Return [X, Y] of the center of cell containing provided text 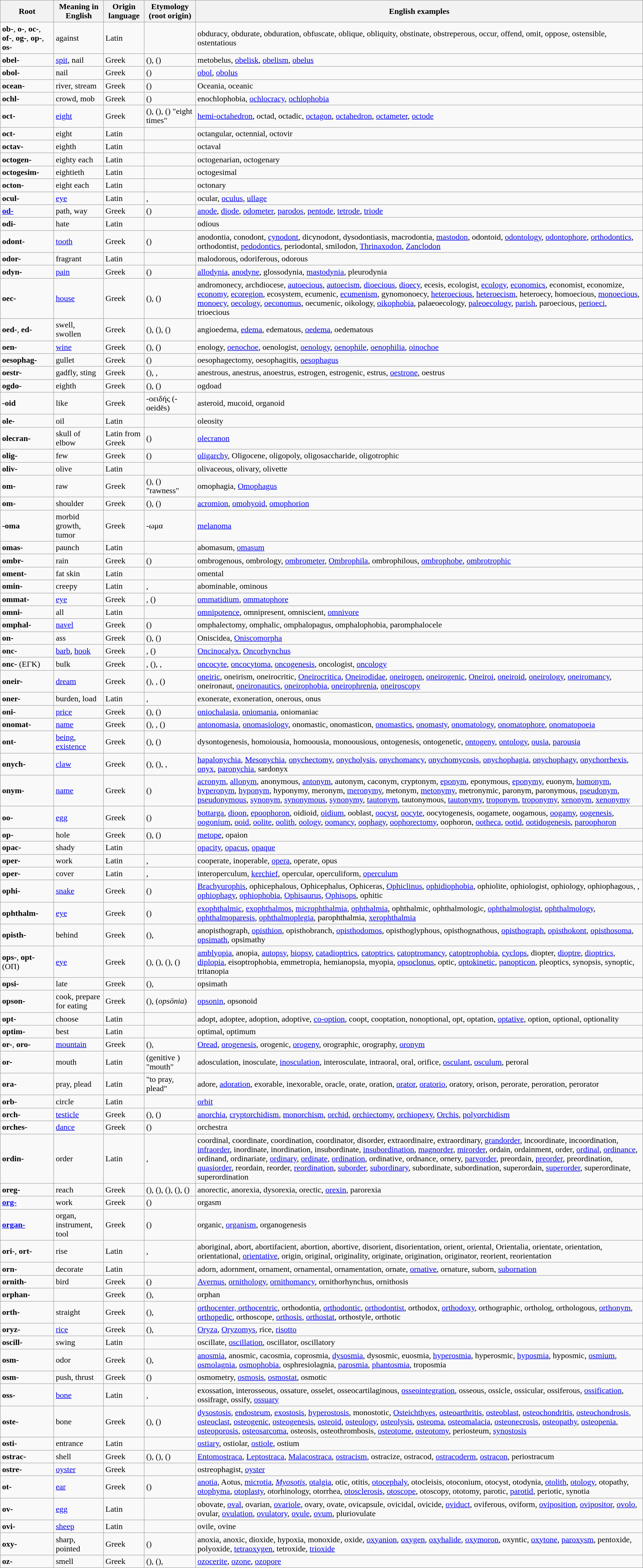
Oryza, Oryzomys, rice, risotto [419, 1330]
opisth- [27, 935]
octogesimal [419, 172]
obol, obolus [419, 73]
orches- [27, 1127]
English examples [419, 12]
ombr- [27, 561]
odont- [27, 241]
oste- [27, 1422]
river, stream [79, 86]
oxy- [27, 1544]
eight each [79, 185]
Avernus, ornithology, ornithomancy, ornithorhynchus, ornithosis [419, 1282]
nail [79, 73]
oscillate, oscillation, oscillator, oscillatory [419, 1343]
fat skin [79, 574]
ophi- [27, 891]
octogenarian, octogenary [419, 159]
onym- [27, 791]
ovi- [27, 1526]
metobelus, obelisk, obelism, obelus [419, 60]
late [79, 984]
od- [27, 211]
push, thrust [79, 1378]
(), , [170, 373]
angioedema, edema, edematous, oedema, oedematous [419, 329]
ass [79, 638]
Oread, orogenesis, orogenic, orogeny, orographic, orography, oronym [419, 1045]
olecranon [419, 438]
opac- [27, 848]
onc- (ΕΓΚ) [27, 664]
on- [27, 638]
like [79, 403]
orth- [27, 1312]
organ, instrument, tool [79, 1225]
reach [79, 1190]
orphan- [27, 1294]
organic, organism, organogenesis [419, 1225]
-oid [27, 403]
octogen- [27, 159]
organ- [27, 1225]
oreg- [27, 1190]
olecran- [27, 438]
abomasum, omasum [419, 548]
olive [79, 469]
enochlophobia, ochlocracy, ochlophobia [419, 99]
oryz- [27, 1330]
ostiary, ostiolar, ostiole, ostium [419, 1444]
shady [79, 848]
ombrogenous, ombrology, ombrometer, Ombrophila, ombrophilous, ombrophobe, ombrotrophic [419, 561]
hapalonychia, Mesonychia, onychectomy, onycholysis, onychomancy, onychomycosis, onychophagia, onychophagy, onychorrhexis, onyx, paronychia, sardonyx [419, 764]
choose [79, 1019]
circle [79, 1102]
hemi-octahedron, octad, octadic, octagon, octahedron, octameter, octode [419, 116]
odious [419, 224]
malodorous, odoriferous, odorous [419, 259]
obel- [27, 60]
shoulder [79, 504]
oo- [27, 818]
gullet [79, 360]
(genitive ) "mouth" [170, 1062]
oncocyte, oncocytoma, oncogenesis, oncologist, oncology [419, 664]
swell, swollen [79, 329]
orbit [419, 1102]
ori-, ort- [27, 1251]
ogdo- [27, 386]
oesophag- [27, 360]
ora- [27, 1084]
orphan [419, 1294]
snake [79, 891]
bird [79, 1282]
crowd, mob [79, 99]
morbid growth, tumor [79, 526]
omphalectomy, omphalic, omphalopagus, omphalophobia, paromphalocele [419, 625]
ogdoad [419, 386]
behind [79, 935]
optimal, optimum [419, 1032]
rice [79, 1330]
ostre- [27, 1469]
Oniscidea, Oniscomorpha [419, 638]
orgasm [419, 1203]
decorate [79, 1269]
swing [79, 1343]
interoperculum, kerchief, opercular, operculiform, operculum [419, 873]
orb- [27, 1102]
osti- [27, 1444]
oil [79, 421]
ostreophagist, oyster [419, 1469]
ov- [27, 1509]
few [79, 456]
oner- [27, 699]
opsi- [27, 984]
omental [419, 574]
ole- [27, 421]
dance [79, 1127]
cooperate, inoperable, opera, operate, opus [419, 861]
oment- [27, 574]
"to pray, plead" [170, 1084]
order [79, 1159]
allodynia, anodyne, glossodynia, mastodynia, pleurodynia [419, 272]
obol- [27, 73]
price [79, 711]
testicle [79, 1114]
ostrac- [27, 1456]
ear [79, 1487]
(), (), (), (), () [170, 1190]
oed-, ed- [27, 329]
anestrous, anestrus, anoestrus, estrogen, estrogenic, estrus, oestrone, oestrus [419, 373]
eighty each [79, 159]
oyster [79, 1469]
odyn- [27, 272]
pain [79, 272]
ochl- [27, 99]
omin- [27, 586]
oss- [27, 1395]
oniochalasia, oniomania, oniomaniac [419, 711]
adopt, adoptee, adoption, adoptive, co-option, coopt, cooptation, nonoptional, opt, optation, optative, option, optional, optionality [419, 1019]
omnipotence, omnipresent, omniscient, omnivore [419, 612]
opsimath [419, 984]
ozocerite, ozone, ozopore [419, 1561]
oni- [27, 711]
metope, opaion [419, 835]
ornith- [27, 1282]
(), (), [170, 1561]
melanoma [419, 526]
exonerate, exoneration, onerous, onus [419, 699]
entrance [79, 1444]
-ωμα [170, 526]
cook, prepare for eating [79, 1001]
smell [79, 1561]
oscill- [27, 1343]
octaval [419, 146]
hole [79, 835]
octav- [27, 146]
navel [79, 625]
fragrant [79, 259]
octonary [419, 185]
cover [79, 873]
ocean- [27, 86]
osmometry, osmosis, osmostat, osmotic [419, 1378]
asteroid, mucoid, organoid [419, 403]
pray, plead [79, 1084]
hate [79, 224]
barb, hook [79, 651]
(), (opsōnia) [170, 1001]
octangular, octennial, octovir [419, 134]
oz- [27, 1561]
odi- [27, 224]
eightieth [79, 172]
adorn, adornment, ornament, ornamental, ornamentation, ornate, ornative, ornature, suborn, subornation [419, 1269]
dream [79, 681]
antonomasia, onomasiology, onomastic, onomasticon, onomastics, onomasty, onomatology, onomatophore, onomatopoeia [419, 725]
ordin- [27, 1159]
omas- [27, 548]
house [79, 298]
tooth [79, 241]
orn- [27, 1269]
opsonin, opsonoid [419, 1001]
straight [79, 1312]
Entomostraca, Leptostraca, Malacostraca, ostracism, ostracize, ostracod, ostracoderm, ostracon, periostracum [419, 1456]
adosculation, inosculate, inosculation, interosculate, intraoral, oral, orifice, osculant, osculum, peroral [419, 1062]
anorchia, cryptorchidism, monorchism, orchid, orchiectomy, orchiopexy, Orchis, polyorchidism [419, 1114]
ont- [27, 742]
oec- [27, 298]
Etymology (root origin) [170, 12]
anorectic, anorexia, dysorexia, orectic, orexin, parorexia [419, 1190]
Origin language [124, 12]
oneir- [27, 681]
claw [79, 764]
onych- [27, 764]
all [79, 612]
oestr- [27, 373]
shell [79, 1456]
ocul- [27, 198]
anopisthograph, opisthion, opisthobranch, opisthodomos, opisthoglyphous, opisthognathous, opisthograph, opisthokont, opisthosoma, opsimath, opsimathy [419, 935]
ovile, ovine [419, 1526]
wine [79, 347]
oligarchy, Oligocene, oligopoly, oligosaccharide, oligotrophic [419, 456]
skull of elbow [79, 438]
(), (), (), () [170, 962]
ommatidium, ommatophore [419, 599]
oleosity [419, 421]
bulk [79, 664]
Oceania, oceanic [419, 86]
opacity, opacus, opaque [419, 848]
(), (), () "eight times" [170, 116]
best [79, 1032]
sharp, pointed [79, 1544]
ob-, o-, oc-, of-, og-, op-, os- [27, 38]
olig- [27, 456]
ops-, opt- (ΟΠ) [27, 962]
omphal- [27, 625]
omophagia, Omophagus [419, 486]
mouth [79, 1062]
ommat- [27, 599]
raw [79, 486]
sheep [79, 1526]
op- [27, 835]
dysontogenesis, homoiousia, homoousia, monoousious, ontogenesis, ontogenetic, ontogeny, ontology, ousia, parousia [419, 742]
(), (), , [170, 764]
opson- [27, 1001]
path, way [79, 211]
gadfly, sting [79, 373]
omni- [27, 612]
odor- [27, 259]
enology, oenochoe, oenologist, oenology, oenophile, oenophilia, oinochoe [419, 347]
odor [79, 1360]
paunch [79, 548]
onc- [27, 651]
acromion, omohyoid, omophorion [419, 504]
octogesim- [27, 172]
obduracy, obdurate, obduration, obfuscate, oblique, obliquity, obstinate, obstreperous, occur, offend, omit, oppose, ostensible, ostentatious [419, 38]
orchestra [419, 1127]
(), () "rawness" [170, 486]
burden, load [79, 699]
onomat- [27, 725]
rain [79, 561]
Meaning in English [79, 12]
ot- [27, 1487]
or-, oro- [27, 1045]
-οειδής (-oeidēs) [170, 403]
against [79, 38]
oesophagectomy, oesophagitis, oesophagus [419, 360]
orch- [27, 1114]
oen- [27, 347]
rise [79, 1251]
ophthalm- [27, 913]
adore, adoration, exorable, inexorable, oracle, orate, oration, orator, oratorio, oratory, orison, perorate, peroration, perorator [419, 1084]
abominable, ominous [419, 586]
Root [27, 12]
anode, diode, odometer, parodos, pentode, tetrode, triode [419, 211]
opt- [27, 1019]
-oma [27, 526]
creepy [79, 586]
spit, nail [79, 60]
octon- [27, 185]
or- [27, 1062]
Latin from Greek [124, 438]
org- [27, 1203]
oliv- [27, 469]
ocular, oculus, ullage [419, 198]
mountain [79, 1045]
olivaceous, olivary, olivette [419, 469]
Oncinocalyx, Oncorhynchus [419, 651]
, (), , [170, 664]
optim- [27, 1032]
being, existence [79, 742]
